Determine the (X, Y) coordinate at the center of the cell enclosing the given text.  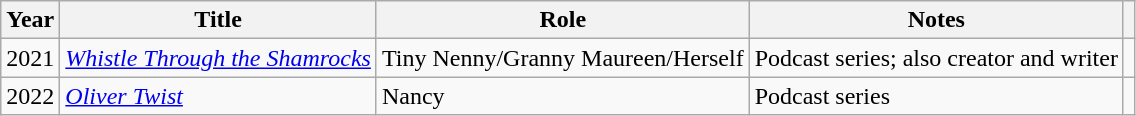
Podcast series; also creator and writer (936, 58)
Podcast series (936, 96)
Year (30, 20)
Role (562, 20)
2022 (30, 96)
Title (218, 20)
2021 (30, 58)
Nancy (562, 96)
Whistle Through the Shamrocks (218, 58)
Notes (936, 20)
Oliver Twist (218, 96)
Tiny Nenny/Granny Maureen/Herself (562, 58)
